Search for the cell housing the specified text and yield its (x, y) center coordinate. 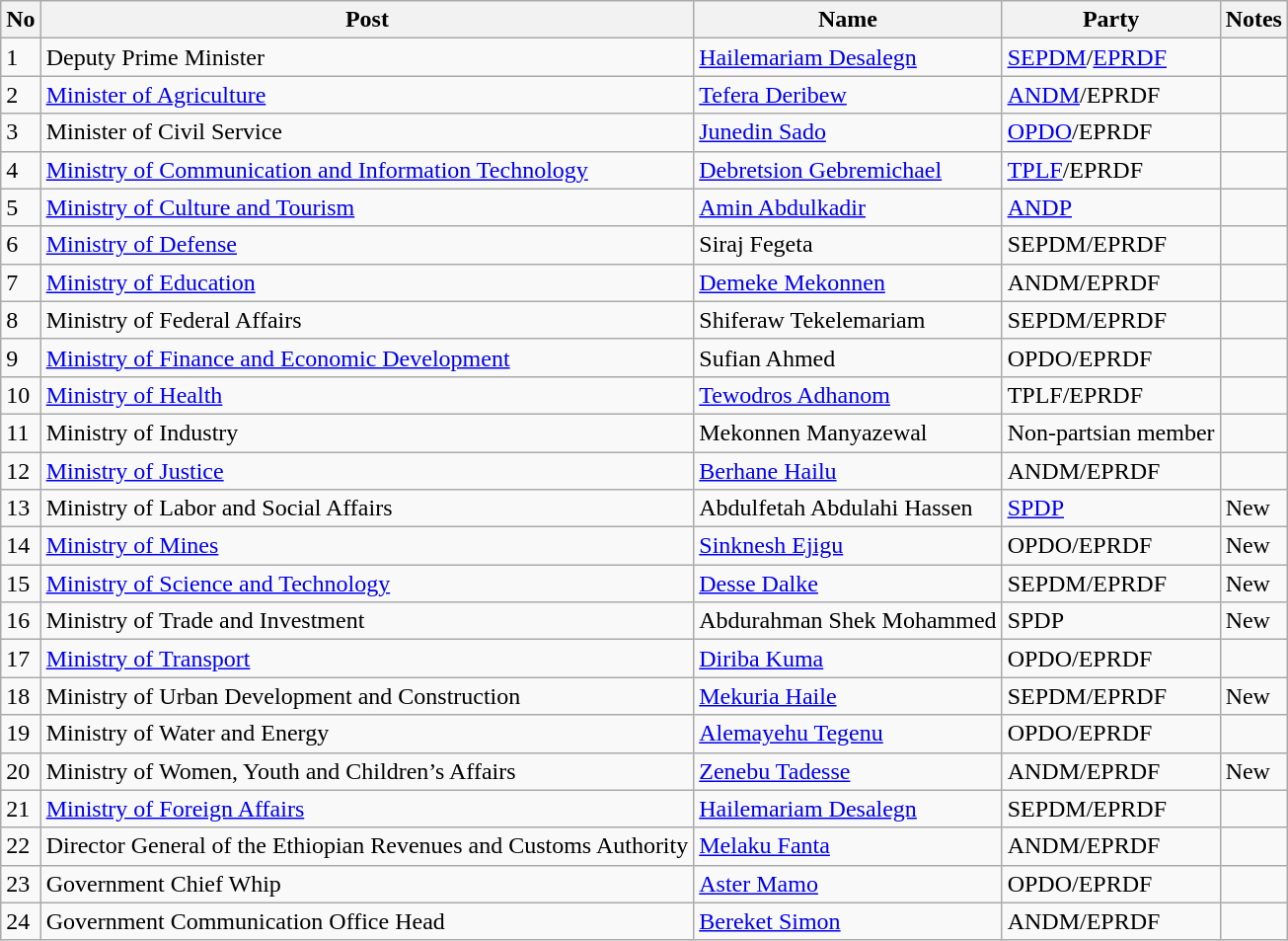
Amin Abdulkadir (848, 207)
Name (848, 20)
Siraj Fegeta (848, 245)
14 (21, 546)
4 (21, 170)
16 (21, 621)
Ministry of Industry (367, 432)
22 (21, 846)
Ministry of Mines (367, 546)
17 (21, 659)
Zenebu Tadesse (848, 771)
15 (21, 584)
19 (21, 734)
Tewodros Adhanom (848, 395)
9 (21, 357)
Non-partsian member (1111, 432)
Ministry of Trade and Investment (367, 621)
Director General of the Ethiopian Revenues and Customs Authority (367, 846)
11 (21, 432)
Ministry of Women, Youth and Children’s Affairs (367, 771)
Shiferaw Tekelemariam (848, 320)
Government Chief Whip (367, 884)
1 (21, 57)
Sinknesh Ejigu (848, 546)
Desse Dalke (848, 584)
Ministry of Health (367, 395)
Sufian Ahmed (848, 357)
10 (21, 395)
Ministry of Science and Technology (367, 584)
21 (21, 809)
Abdurahman Shek Mohammed (848, 621)
12 (21, 471)
Ministry of Federal Affairs (367, 320)
Ministry of Communication and Information Technology (367, 170)
Minister of Civil Service (367, 132)
ANDP (1111, 207)
Ministry of Education (367, 282)
Aster Mamo (848, 884)
Post (367, 20)
24 (21, 921)
Berhane Hailu (848, 471)
3 (21, 132)
Ministry of Urban Development and Construction (367, 696)
Abdulfetah Abdulahi Hassen (848, 509)
13 (21, 509)
Ministry of Labor and Social Affairs (367, 509)
Bereket Simon (848, 921)
5 (21, 207)
Ministry of Justice (367, 471)
Ministry of Transport (367, 659)
Notes (1253, 20)
Ministry of Water and Energy (367, 734)
Debretsion Gebremichael (848, 170)
Minister of Agriculture (367, 95)
7 (21, 282)
8 (21, 320)
Alemayehu Tegenu (848, 734)
No (21, 20)
18 (21, 696)
Melaku Fanta (848, 846)
Deputy Prime Minister (367, 57)
Ministry of Culture and Tourism (367, 207)
Demeke Mekonnen (848, 282)
23 (21, 884)
Junedin Sado (848, 132)
20 (21, 771)
Ministry of Foreign Affairs (367, 809)
Ministry of Defense (367, 245)
Mekonnen Manyazewal (848, 432)
Diriba Kuma (848, 659)
Ministry of Finance and Economic Development (367, 357)
2 (21, 95)
Government Communication Office Head (367, 921)
6 (21, 245)
Mekuria Haile (848, 696)
Party (1111, 20)
Tefera Deribew (848, 95)
